Return [x, y] of the center of cell containing provided text 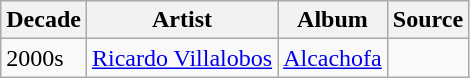
Source [428, 20]
Artist [182, 20]
2000s [44, 58]
Alcachofa [333, 58]
Decade [44, 20]
Ricardo Villalobos [182, 58]
Album [333, 20]
